For the text-containing cell, return its midpoint in (x, y) coordinate format. 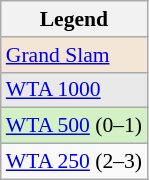
Grand Slam (74, 55)
WTA 250 (2–3) (74, 162)
Legend (74, 19)
WTA 500 (0–1) (74, 126)
WTA 1000 (74, 90)
